Determine the (x, y) coordinate at the center of the cell enclosing the given text.  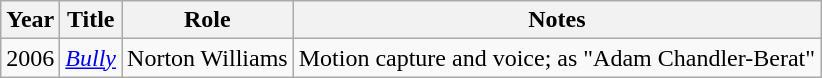
Notes (556, 20)
Norton Williams (208, 58)
Bully (91, 58)
2006 (30, 58)
Title (91, 20)
Motion capture and voice; as "Adam Chandler-Berat" (556, 58)
Year (30, 20)
Role (208, 20)
